Search for the cell housing the specified text and yield its [x, y] center coordinate. 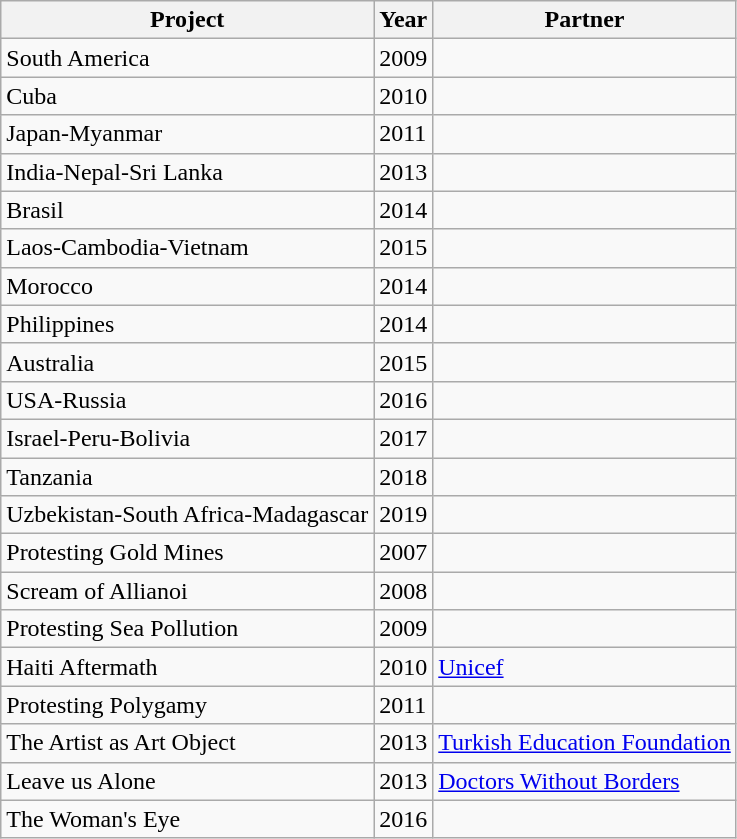
Australia [188, 362]
Year [404, 20]
Japan-Myanmar [188, 134]
India-Nepal-Sri Lanka [188, 172]
2018 [404, 477]
2008 [404, 591]
Scream of Allianoi [188, 591]
Israel-Peru-Bolivia [188, 438]
Uzbekistan-South Africa-Madagascar [188, 515]
Protesting Polygamy [188, 705]
Protesting Sea Pollution [188, 629]
Protesting Gold Mines [188, 553]
The Artist as Art Object [188, 743]
Philippines [188, 324]
Cuba [188, 96]
Doctors Without Borders [585, 781]
Tanzania [188, 477]
South America [188, 58]
2007 [404, 553]
Unicef [585, 667]
Haiti Aftermath [188, 667]
Leave us Alone [188, 781]
2017 [404, 438]
Turkish Education Foundation [585, 743]
Laos-Cambodia-Vietnam [188, 248]
Morocco [188, 286]
USA-Russia [188, 400]
Project [188, 20]
Brasil [188, 210]
The Woman's Eye [188, 819]
Partner [585, 20]
2019 [404, 515]
